Capture the cell that displays the provided text and extract its (X, Y) central coordinate. 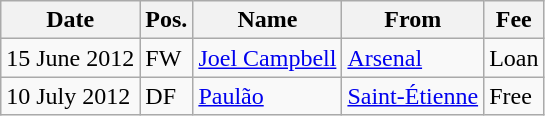
Free (514, 96)
10 July 2012 (70, 96)
Date (70, 20)
Paulão (268, 96)
Saint-Étienne (413, 96)
Arsenal (413, 58)
Name (268, 20)
DF (166, 96)
Fee (514, 20)
Loan (514, 58)
Joel Campbell (268, 58)
15 June 2012 (70, 58)
From (413, 20)
FW (166, 58)
Pos. (166, 20)
